Capture the cell that displays the provided text and extract its [x, y] central coordinate. 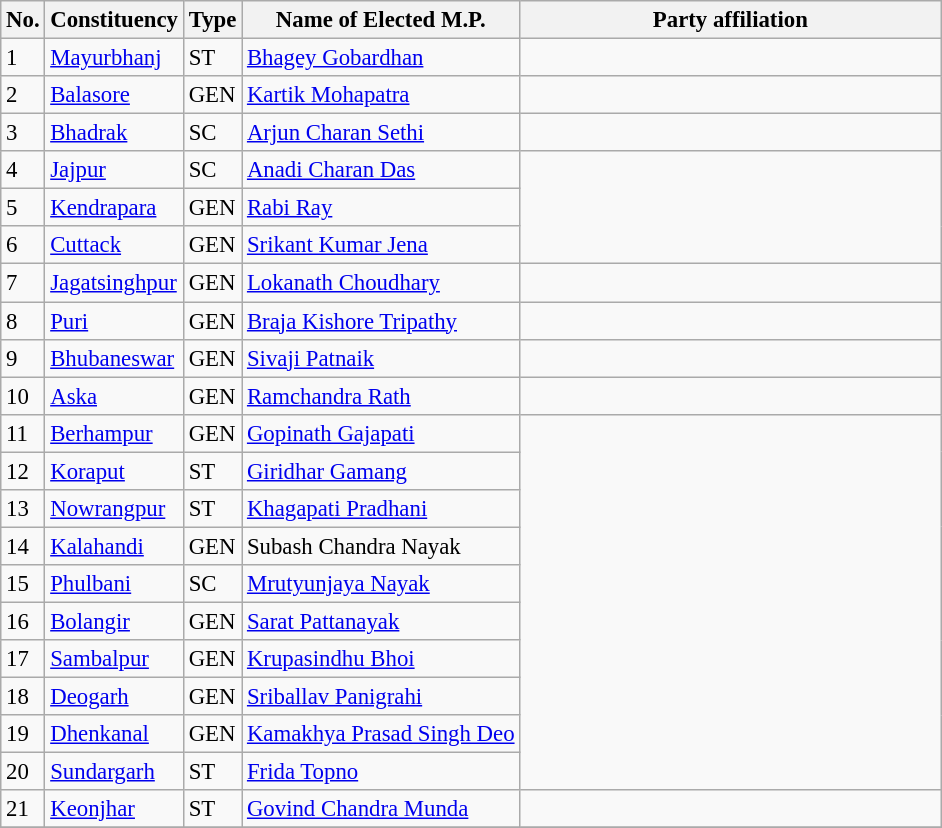
Govind Chandra Munda [381, 809]
Bhadrak [114, 133]
Mayurbhanj [114, 58]
Braja Kishore Tripathy [381, 321]
14 [23, 546]
Rabi Ray [381, 208]
No. [23, 20]
8 [23, 321]
Ramchandra Rath [381, 396]
6 [23, 245]
18 [23, 697]
15 [23, 584]
7 [23, 283]
Lokanath Choudhary [381, 283]
9 [23, 358]
Cuttack [114, 245]
2 [23, 95]
Sundargarh [114, 772]
Kendrapara [114, 208]
Arjun Charan Sethi [381, 133]
Mrutyunjaya Nayak [381, 584]
17 [23, 659]
Sarat Pattanayak [381, 621]
Koraput [114, 471]
Jagatsinghpur [114, 283]
Gopinath Gajapati [381, 433]
20 [23, 772]
Khagapati Pradhani [381, 509]
Bhubaneswar [114, 358]
Sriballav Panigrahi [381, 697]
Keonjhar [114, 809]
Constituency [114, 20]
16 [23, 621]
1 [23, 58]
Dhenkanal [114, 734]
Name of Elected M.P. [381, 20]
11 [23, 433]
Puri [114, 321]
Phulbani [114, 584]
4 [23, 170]
Kamakhya Prasad Singh Deo [381, 734]
Bolangir [114, 621]
Nowrangpur [114, 509]
Jajpur [114, 170]
Frida Topno [381, 772]
Sivaji Patnaik [381, 358]
Balasore [114, 95]
Anadi Charan Das [381, 170]
19 [23, 734]
21 [23, 809]
Subash Chandra Nayak [381, 546]
Giridhar Gamang [381, 471]
13 [23, 509]
Srikant Kumar Jena [381, 245]
Krupasindhu Bhoi [381, 659]
10 [23, 396]
Aska [114, 396]
3 [23, 133]
Type [212, 20]
Berhampur [114, 433]
5 [23, 208]
12 [23, 471]
Kalahandi [114, 546]
Bhagey Gobardhan [381, 58]
Sambalpur [114, 659]
Kartik Mohapatra [381, 95]
Deogarh [114, 697]
Party affiliation [730, 20]
